Extract the [x, y] coordinate from the center of the cell holding the provided text.  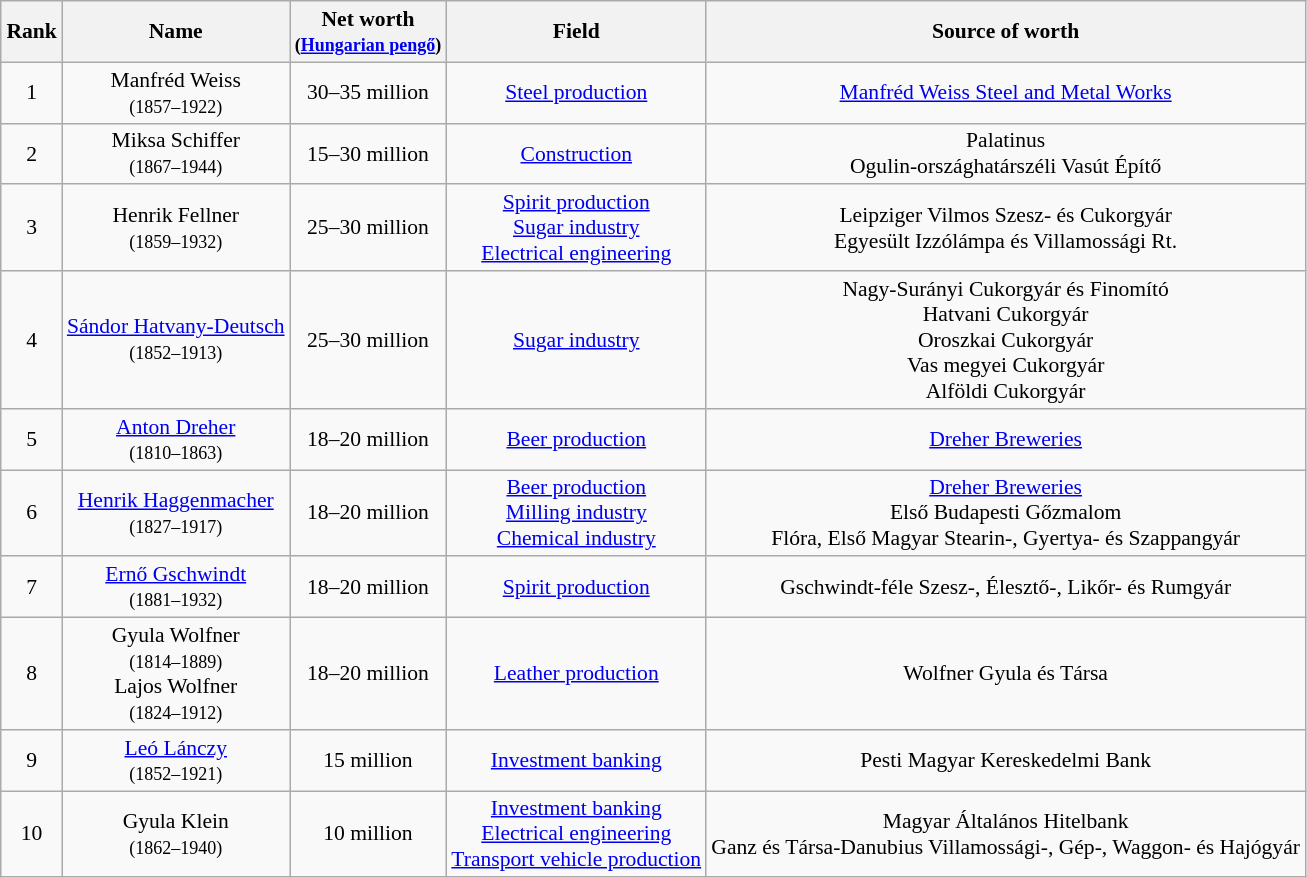
Source of worth [1006, 32]
Ernő Gschwindt (1881–1932) [176, 586]
Steel production [576, 92]
Anton Dreher (1810–1863) [176, 438]
Gschwindt-féle Szesz-, Élesztő-, Likőr- és Rumgyár [1006, 586]
Magyar Általános Hitelbank Ganz és Társa-Danubius Villamossági-, Gép-, Waggon- és Hajógyár [1006, 834]
2 [32, 154]
9 [32, 760]
Henrik Fellner (1859–1932) [176, 228]
Spirit production [576, 586]
15–30 million [368, 154]
4 [32, 340]
Dreher Breweries [1006, 438]
Leipziger Vilmos Szesz- és Cukorgyár Egyesült Izzólámpa és Villamossági Rt. [1006, 228]
Investment banking Electrical engineering Transport vehicle production [576, 834]
Construction [576, 154]
Pesti Magyar Kereskedelmi Bank [1006, 760]
Dreher Breweries Első Budapesti Gőzmalom Flóra, Első Magyar Stearin-, Gyertya- és Szappangyár [1006, 514]
Sugar industry [576, 340]
10 million [368, 834]
7 [32, 586]
1 [32, 92]
Field [576, 32]
30–35 million [368, 92]
Spirit production Sugar industry Electrical engineering [576, 228]
Gyula Klein (1862–1940) [176, 834]
Leather production [576, 673]
Manfréd Weiss Steel and Metal Works [1006, 92]
Beer production Milling industry Chemical industry [576, 514]
Manfréd Weiss (1857–1922) [176, 92]
Leó Lánczy (1852–1921) [176, 760]
6 [32, 514]
Net worth (Hungarian pengő) [368, 32]
8 [32, 673]
3 [32, 228]
Investment banking [576, 760]
Beer production [576, 438]
Wolfner Gyula és Társa [1006, 673]
Gyula Wolfner (1814–1889) Lajos Wolfner (1824–1912) [176, 673]
10 [32, 834]
Miksa Schiffer (1867–1944) [176, 154]
5 [32, 438]
Rank [32, 32]
Name [176, 32]
15 million [368, 760]
Nagy-Surányi Cukorgyár és Finomító Hatvani Cukorgyár Oroszkai Cukorgyár Vas megyei Cukorgyár Alföldi Cukorgyár [1006, 340]
Palatinus Ogulin-országhatárszéli Vasút Építő [1006, 154]
Henrik Haggenmacher (1827–1917) [176, 514]
Sándor Hatvany-Deutsch (1852–1913) [176, 340]
